Determine the [x, y] coordinate at the center of the cell enclosing the given text.  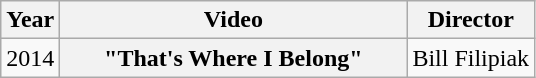
Bill Filipiak [471, 58]
2014 [30, 58]
Director [471, 20]
Video [234, 20]
"That's Where I Belong" [234, 58]
Year [30, 20]
